Return the (x, y) coordinate for the center point of the cell that contains the specified text.  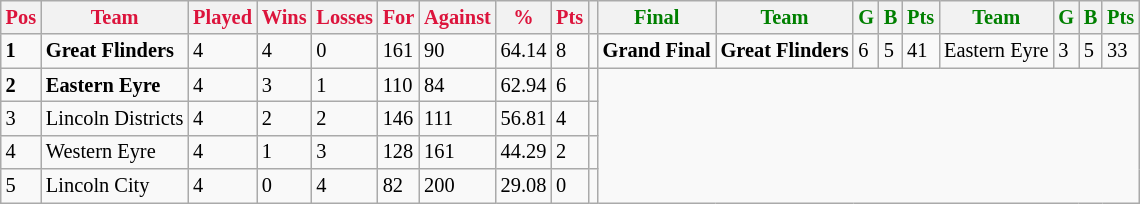
% (524, 17)
Losses (344, 17)
84 (458, 85)
Played (222, 17)
Pos (21, 17)
Lincoln Districts (114, 118)
29.08 (524, 186)
200 (458, 186)
Western Eyre (114, 152)
33 (1120, 51)
8 (570, 51)
For (398, 17)
Final (657, 17)
44.29 (524, 152)
41 (920, 51)
62.94 (524, 85)
110 (398, 85)
56.81 (524, 118)
64.14 (524, 51)
Grand Final (657, 51)
90 (458, 51)
146 (398, 118)
82 (398, 186)
128 (398, 152)
111 (458, 118)
Lincoln City (114, 186)
Against (458, 17)
Wins (284, 17)
